Extract the (x, y) coordinate from the center of the cell holding the provided text.  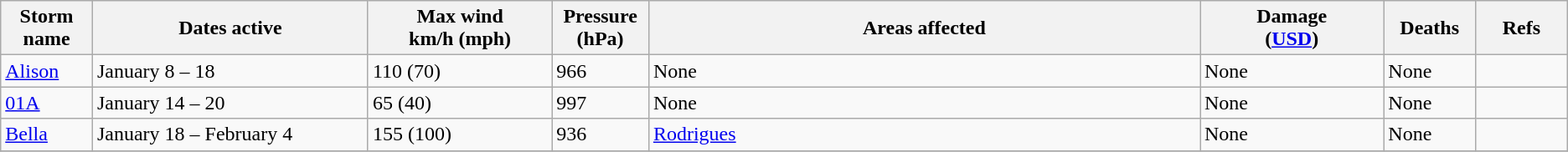
January 8 – 18 (230, 71)
January 14 – 20 (230, 103)
Bella (47, 134)
Damage(USD) (1292, 28)
997 (601, 103)
155 (100) (459, 134)
Storm name (47, 28)
January 18 – February 4 (230, 134)
936 (601, 134)
Alison (47, 71)
966 (601, 71)
Pressure(hPa) (601, 28)
Areas affected (924, 28)
110 (70) (459, 71)
Dates active (230, 28)
65 (40) (459, 103)
Max windkm/h (mph) (459, 28)
Deaths (1430, 28)
Refs (1521, 28)
01A (47, 103)
Rodrigues (924, 134)
